Return [X, Y] of the center of cell containing provided text 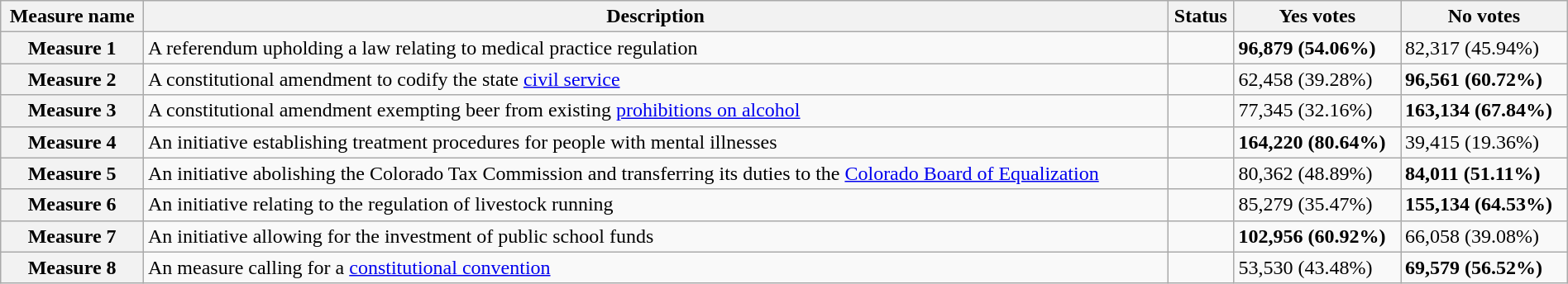
77,345 (32.16%) [1317, 111]
An initiative establishing treatment procedures for people with mental illnesses [655, 142]
69,579 (56.52%) [1484, 267]
Measure 6 [73, 205]
102,956 (60.92%) [1317, 236]
An measure calling for a constitutional convention [655, 267]
Status [1201, 17]
53,530 (43.48%) [1317, 267]
163,134 (67.84%) [1484, 111]
An initiative allowing for the investment of public school funds [655, 236]
An initiative relating to the regulation of livestock running [655, 205]
96,561 (60.72%) [1484, 79]
Measure 2 [73, 79]
Measure 5 [73, 173]
Measure name [73, 17]
A constitutional amendment to codify the state civil service [655, 79]
82,317 (45.94%) [1484, 48]
66,058 (39.08%) [1484, 236]
Measure 7 [73, 236]
84,011 (51.11%) [1484, 173]
An initiative abolishing the Colorado Tax Commission and transferring its duties to the Colorado Board of Equalization [655, 173]
155,134 (64.53%) [1484, 205]
Yes votes [1317, 17]
Measure 8 [73, 267]
80,362 (48.89%) [1317, 173]
85,279 (35.47%) [1317, 205]
Measure 1 [73, 48]
Description [655, 17]
164,220 (80.64%) [1317, 142]
No votes [1484, 17]
62,458 (39.28%) [1317, 79]
96,879 (54.06%) [1317, 48]
Measure 4 [73, 142]
A constitutional amendment exempting beer from existing prohibitions on alcohol [655, 111]
39,415 (19.36%) [1484, 142]
A referendum upholding a law relating to medical practice regulation [655, 48]
Measure 3 [73, 111]
